Locate the cell with the specified text and output its (x, y) center coordinate. 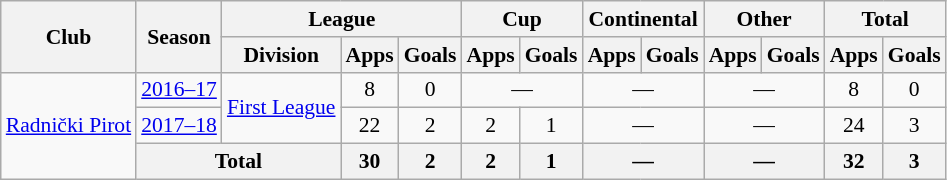
32 (854, 162)
Continental (644, 19)
Cup (522, 19)
30 (370, 162)
League (342, 19)
Club (68, 36)
24 (854, 126)
22 (370, 126)
2016–17 (179, 90)
Division (282, 55)
Season (179, 36)
Other (764, 19)
Radnički Pirot (68, 126)
2017–18 (179, 126)
First League (282, 108)
